Locate the cell with the specified text and output its (X, Y) center coordinate. 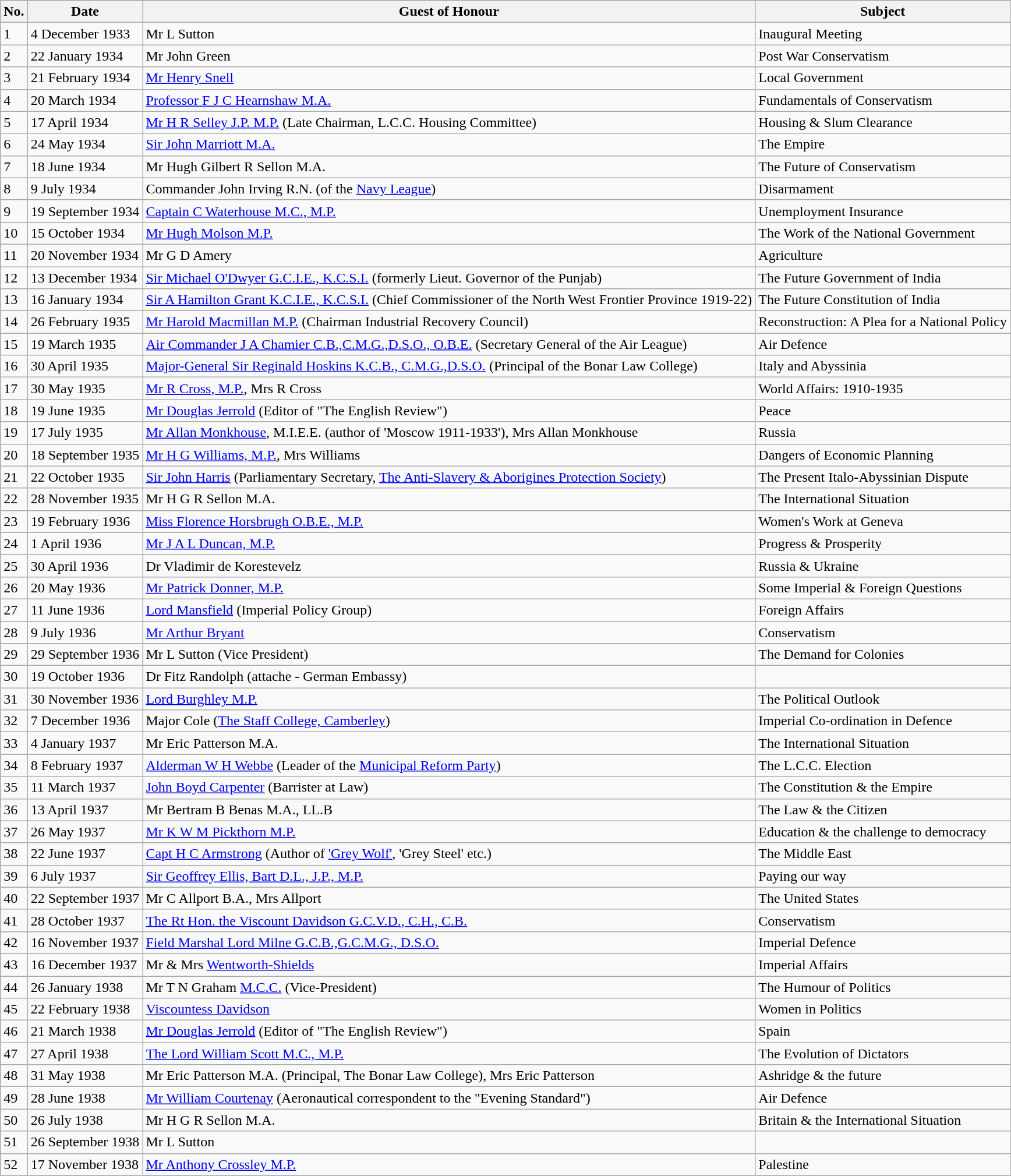
4 January 1937 (85, 743)
18 September 1935 (85, 455)
Fundamentals of Conservatism (883, 100)
Sir John Harris (Parliamentary Secretary, The Anti-Slavery & Aborigines Protection Society) (449, 477)
Major-General Sir Reginald Hoskins K.C.B., C.M.G.,D.S.O. (Principal of the Bonar Law College) (449, 366)
20 March 1934 (85, 100)
38 (14, 854)
26 September 1938 (85, 1142)
42 (14, 942)
Viscountess Davidson (449, 1009)
Mr L Sutton (Vice President) (449, 655)
Subject (883, 12)
13 April 1937 (85, 810)
Women's Work at Geneva (883, 521)
15 October 1934 (85, 233)
Sir John Marriott M.A. (449, 144)
Agriculture (883, 255)
16 December 1937 (85, 965)
The Constitution & the Empire (883, 787)
Guest of Honour (449, 12)
The Lord William Scott M.C., M.P. (449, 1054)
5 (14, 122)
The L.C.C. Election (883, 765)
Women in Politics (883, 1009)
The Middle East (883, 854)
The Demand for Colonies (883, 655)
32 (14, 721)
16 November 1937 (85, 942)
Mr R Cross, M.P., Mrs R Cross (449, 389)
The Evolution of Dictators (883, 1054)
22 February 1938 (85, 1009)
17 November 1938 (85, 1164)
27 (14, 610)
30 November 1936 (85, 699)
Mr J A L Duncan, M.P. (449, 543)
19 September 1934 (85, 211)
Imperial Co-ordination in Defence (883, 721)
Palestine (883, 1164)
20 November 1934 (85, 255)
26 July 1938 (85, 1120)
30 April 1935 (85, 366)
11 (14, 255)
Mr Eric Patterson M.A. (Principal, The Bonar Law College), Mrs Eric Patterson (449, 1076)
46 (14, 1032)
1 April 1936 (85, 543)
11 March 1937 (85, 787)
44 (14, 987)
Air Commander J A Chamier C.B.,C.M.G.,D.S.O., O.B.E. (Secretary General of the Air League) (449, 344)
39 (14, 876)
30 May 1935 (85, 389)
26 (14, 588)
The United States (883, 898)
7 (14, 167)
Housing & Slum Clearance (883, 122)
Foreign Affairs (883, 610)
3 (14, 78)
35 (14, 787)
The Law & the Citizen (883, 810)
22 October 1935 (85, 477)
31 (14, 699)
Mr John Green (449, 56)
22 September 1937 (85, 898)
Mr Bertram B Benas M.A., LL.B (449, 810)
Mr Hugh Gilbert R Sellon M.A. (449, 167)
41 (14, 920)
10 (14, 233)
No. (14, 12)
4 December 1933 (85, 34)
Lord Mansfield (Imperial Policy Group) (449, 610)
22 January 1934 (85, 56)
17 (14, 389)
13 (14, 300)
Imperial Affairs (883, 965)
19 March 1935 (85, 344)
37 (14, 832)
15 (14, 344)
16 January 1934 (85, 300)
40 (14, 898)
21 February 1934 (85, 78)
23 (14, 521)
28 November 1935 (85, 499)
49 (14, 1098)
Reconstruction: A Plea for a National Policy (883, 322)
17 July 1935 (85, 433)
19 (14, 433)
Sir A Hamilton Grant K.C.I.E., K.C.S.I. (Chief Commissioner of the North West Frontier Province 1919-22) (449, 300)
John Boyd Carpenter (Barrister at Law) (449, 787)
Mr Henry Snell (449, 78)
26 May 1937 (85, 832)
6 (14, 144)
The Empire (883, 144)
Mr T N Graham M.C.C. (Vice-President) (449, 987)
Mr William Courtenay (Aeronautical correspondent to the "Evening Standard") (449, 1098)
Unemployment Insurance (883, 211)
The Present Italo-Abyssinian Dispute (883, 477)
Major Cole (The Staff College, Camberley) (449, 721)
33 (14, 743)
Dangers of Economic Planning (883, 455)
Miss Florence Horsbrugh O.B.E., M.P. (449, 521)
21 March 1938 (85, 1032)
Peace (883, 411)
Mr Eric Patterson M.A. (449, 743)
21 (14, 477)
28 October 1937 (85, 920)
30 April 1936 (85, 566)
43 (14, 965)
51 (14, 1142)
12 (14, 278)
Post War Conservatism (883, 56)
9 (14, 211)
Field Marshal Lord Milne G.C.B.,G.C.M.G., D.S.O. (449, 942)
17 April 1934 (85, 122)
Mr Patrick Donner, M.P. (449, 588)
Russia & Ukraine (883, 566)
Inaugural Meeting (883, 34)
24 (14, 543)
11 June 1936 (85, 610)
4 (14, 100)
13 December 1934 (85, 278)
Britain & the International Situation (883, 1120)
26 February 1935 (85, 322)
9 July 1936 (85, 632)
The Humour of Politics (883, 987)
18 (14, 411)
8 February 1937 (85, 765)
19 June 1935 (85, 411)
16 (14, 366)
Mr H R Selley J.P. M.P. (Late Chairman, L.C.C. Housing Committee) (449, 122)
Disarmament (883, 189)
Alderman W H Webbe (Leader of the Municipal Reform Party) (449, 765)
Paying our way (883, 876)
The Future Constitution of India (883, 300)
Mr G D Amery (449, 255)
The Future of Conservatism (883, 167)
Spain (883, 1032)
48 (14, 1076)
31 May 1938 (85, 1076)
22 June 1937 (85, 854)
Sir Michael O'Dwyer G.C.I.E., K.C.S.I. (formerly Lieut. Governor of the Punjab) (449, 278)
34 (14, 765)
Ashridge & the future (883, 1076)
Date (85, 12)
Imperial Defence (883, 942)
45 (14, 1009)
World Affairs: 1910-1935 (883, 389)
25 (14, 566)
Some Imperial & Foreign Questions (883, 588)
36 (14, 810)
Education & the challenge to democracy (883, 832)
22 (14, 499)
Sir Geoffrey Ellis, Bart D.L., J.P., M.P. (449, 876)
Capt H C Armstrong (Author of 'Grey Wolf', 'Grey Steel' etc.) (449, 854)
28 June 1938 (85, 1098)
18 June 1934 (85, 167)
Mr C Allport B.A., Mrs Allport (449, 898)
19 October 1936 (85, 677)
The Work of the National Government (883, 233)
24 May 1934 (85, 144)
Mr Allan Monkhouse, M.I.E.E. (author of 'Moscow 1911-1933'), Mrs Allan Monkhouse (449, 433)
Mr Hugh Molson M.P. (449, 233)
Local Government (883, 78)
26 January 1938 (85, 987)
The Rt Hon. the Viscount Davidson G.C.V.D., C.H., C.B. (449, 920)
20 (14, 455)
Progress & Prosperity (883, 543)
Dr Vladimir de Korestevelz (449, 566)
29 (14, 655)
Mr Harold Macmillan M.P. (Chairman Industrial Recovery Council) (449, 322)
Mr & Mrs Wentworth-Shields (449, 965)
9 July 1934 (85, 189)
The Political Outlook (883, 699)
47 (14, 1054)
Dr Fitz Randolph (attache - German Embassy) (449, 677)
30 (14, 677)
6 July 1937 (85, 876)
19 February 1936 (85, 521)
Lord Burghley M.P. (449, 699)
2 (14, 56)
Commander John Irving R.N. (of the Navy League) (449, 189)
The Future Government of India (883, 278)
Professor F J C Hearnshaw M.A. (449, 100)
14 (14, 322)
Captain C Waterhouse M.C., M.P. (449, 211)
7 December 1936 (85, 721)
52 (14, 1164)
28 (14, 632)
20 May 1936 (85, 588)
27 April 1938 (85, 1054)
8 (14, 189)
Mr K W M Pickthorn M.P. (449, 832)
Italy and Abyssinia (883, 366)
29 September 1936 (85, 655)
Russia (883, 433)
50 (14, 1120)
Mr H G Williams, M.P., Mrs Williams (449, 455)
Mr Arthur Bryant (449, 632)
Mr Anthony Crossley M.P. (449, 1164)
1 (14, 34)
